Determine the (X, Y) coordinate at the center of the cell enclosing the given text.  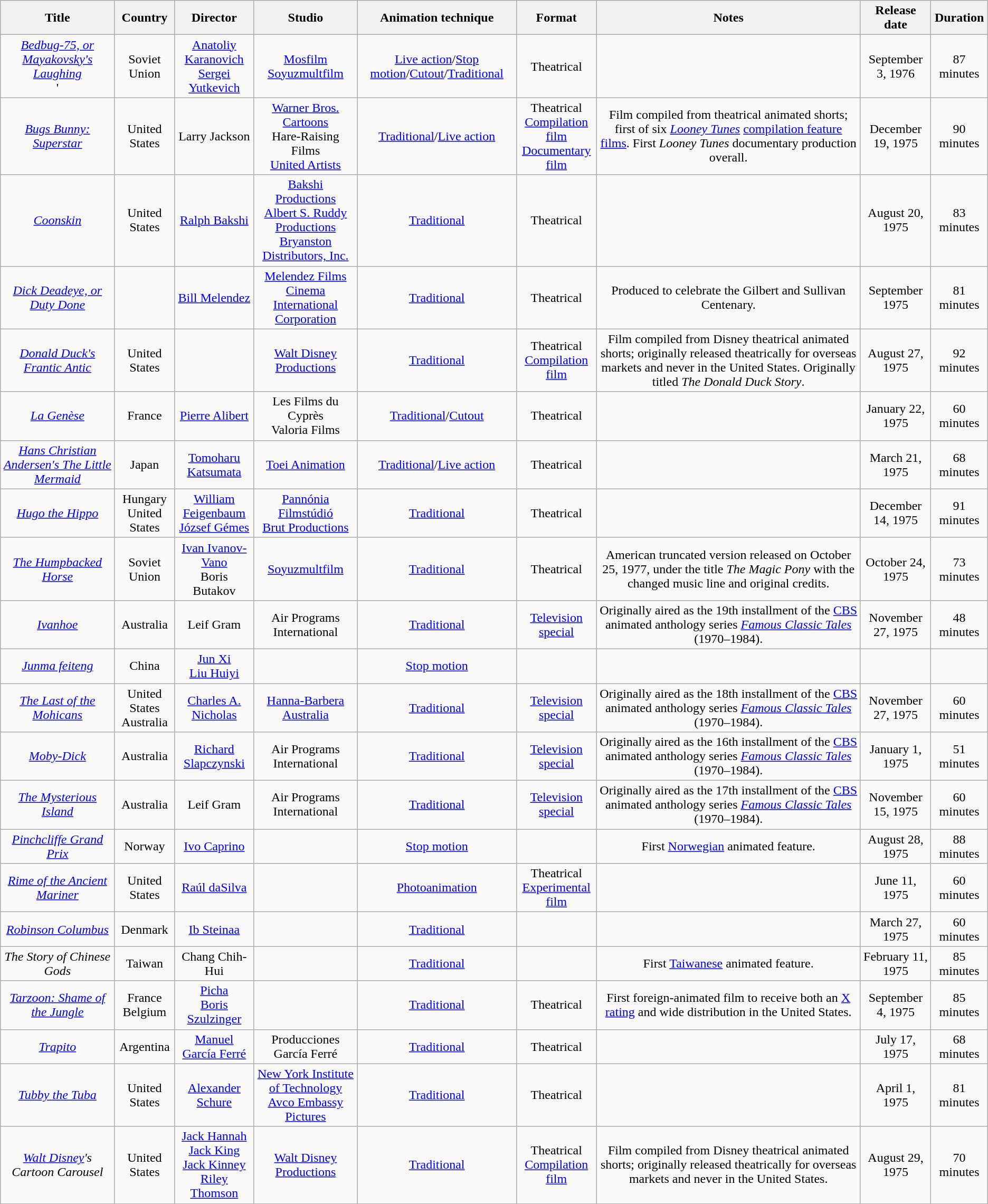
Soyuzmultfilm (306, 569)
Produced to celebrate the Gilbert and Sullivan Centenary. (728, 298)
Notes (728, 18)
Duration (959, 18)
Format (556, 18)
August 29, 1975 (896, 1165)
Japan (145, 464)
Mosfilm Soyuzmultfilm (306, 67)
Pierre Alibert (214, 416)
Jack Hannah Jack King Jack Kinney Riley Thomson (214, 1165)
August 28, 1975 (896, 847)
Originally aired as the 17th installment of the CBS animated anthology series Famous Classic Tales (1970–1984). (728, 805)
Dick Deadeye, or Duty Done (58, 298)
Theatrical Experimental film (556, 888)
92 minutes (959, 360)
Picha Boris Szulzinger (214, 1005)
New York Institute of Technology Avco Embassy Pictures (306, 1095)
September 4, 1975 (896, 1005)
Coonskin (58, 221)
Traditional/Cutout (437, 416)
73 minutes (959, 569)
First Norwegian animated feature. (728, 847)
March 27, 1975 (896, 929)
Richard Slapczynski (214, 756)
Norway (145, 847)
August 20, 1975 (896, 221)
Junma feiteng (58, 666)
Ivan Ivanov-Vano Boris Butakov (214, 569)
Jun Xi Liu Huiyi (214, 666)
Hanna-Barbera Australia (306, 707)
Larry Jackson (214, 136)
Country (145, 18)
Pinchcliffe Grand Prix (58, 847)
American truncated version released on October 25, 1977, under the title The Magic Pony with the changed music line and original credits. (728, 569)
Originally aired as the 16th installment of the CBS animated anthology series Famous Classic Tales (1970–1984). (728, 756)
Title (58, 18)
William Feigenbaum József Gémes (214, 513)
Tomoharu Katsumata (214, 464)
Melendez Films Cinema International Corporation (306, 298)
Release date (896, 18)
83 minutes (959, 221)
Pannónia Filmstúdió Brut Productions (306, 513)
Tubby the Tuba (58, 1095)
Originally aired as the 18th installment of the CBS animated anthology series Famous Classic Tales (1970–1984). (728, 707)
Tarzoon: Shame of the Jungle (58, 1005)
Trapito (58, 1046)
Bill Melendez (214, 298)
Charles A. Nicholas (214, 707)
Raúl daSilva (214, 888)
87 minutes (959, 67)
Warner Bros. Cartoons Hare-Raising Films United Artists (306, 136)
Argentina (145, 1046)
Bedbug-75, or Mayakovsky's Laughing ' (58, 67)
Photoanimation (437, 888)
51 minutes (959, 756)
March 21, 1975 (896, 464)
February 11, 1975 (896, 964)
90 minutes (959, 136)
Robinson Columbus (58, 929)
Taiwan (145, 964)
June 11, 1975 (896, 888)
Hungary United States (145, 513)
France (145, 416)
First foreign-animated film to receive both an X rating and wide distribution in the United States. (728, 1005)
China (145, 666)
Donald Duck's Frantic Antic (58, 360)
July 17, 1975 (896, 1046)
Hans Christian Andersen's The Little Mermaid (58, 464)
Bakshi Productions Albert S. Ruddy Productions Bryanston Distributors, Inc. (306, 221)
Les Films du Cyprès Valoria Films (306, 416)
Ib Steinaa (214, 929)
Alexander Schure (214, 1095)
Studio (306, 18)
Live action/Stop motion/Cutout/Traditional (437, 67)
Manuel García Ferré (214, 1046)
September 1975 (896, 298)
La Genèse (58, 416)
Ivanhoe (58, 624)
First Taiwanese animated feature. (728, 964)
Animation technique (437, 18)
Ivo Caprino (214, 847)
70 minutes (959, 1165)
The Humpbacked Horse (58, 569)
Director (214, 18)
Producciones García Ferré (306, 1046)
October 24, 1975 (896, 569)
December 19, 1975 (896, 136)
France Belgium (145, 1005)
September 3, 1976 (896, 67)
November 15, 1975 (896, 805)
The Story of Chinese Gods (58, 964)
January 22, 1975 (896, 416)
Denmark (145, 929)
Anatoliy Karanovich Sergei Yutkevich (214, 67)
48 minutes (959, 624)
The Last of the Mohicans (58, 707)
August 27, 1975 (896, 360)
Toei Animation (306, 464)
Rime of the Ancient Mariner (58, 888)
Chang Chih-Hui (214, 964)
Originally aired as the 19th installment of the CBS animated anthology series Famous Classic Tales (1970–1984). (728, 624)
Theatrical Compilation film Documentary film (556, 136)
Film compiled from Disney theatrical animated shorts; originally released theatrically for overseas markets and never in the United States. (728, 1165)
Bugs Bunny: Superstar (58, 136)
91 minutes (959, 513)
Ralph Bakshi (214, 221)
The Mysterious Island (58, 805)
88 minutes (959, 847)
United States Australia (145, 707)
Hugo the Hippo (58, 513)
December 14, 1975 (896, 513)
January 1, 1975 (896, 756)
Walt Disney's Cartoon Carousel (58, 1165)
April 1, 1975 (896, 1095)
Moby-Dick (58, 756)
